Output the [x, y] coordinate of the center of the cell containing the given text.  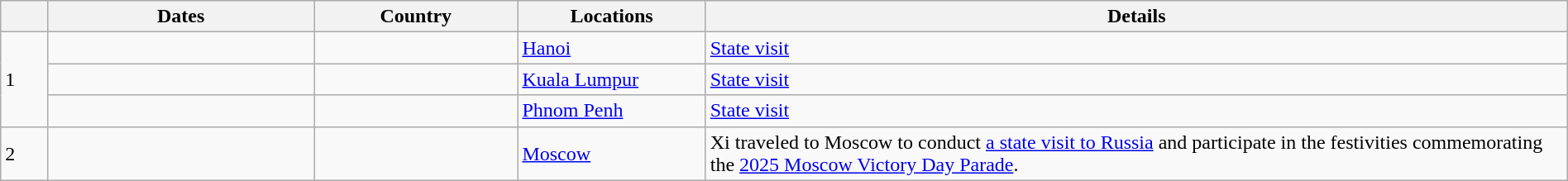
Kuala Lumpur [612, 79]
Phnom Penh [612, 111]
Xi traveled to Moscow to conduct a state visit to Russia and participate in the festivities commemorating the 2025 Moscow Victory Day Parade. [1136, 154]
2 [25, 154]
Country [416, 17]
Hanoi [612, 48]
Locations [612, 17]
Dates [181, 17]
Details [1136, 17]
Moscow [612, 154]
1 [25, 79]
